From the cell containing the given text, extract its center point as (X, Y) coordinate. 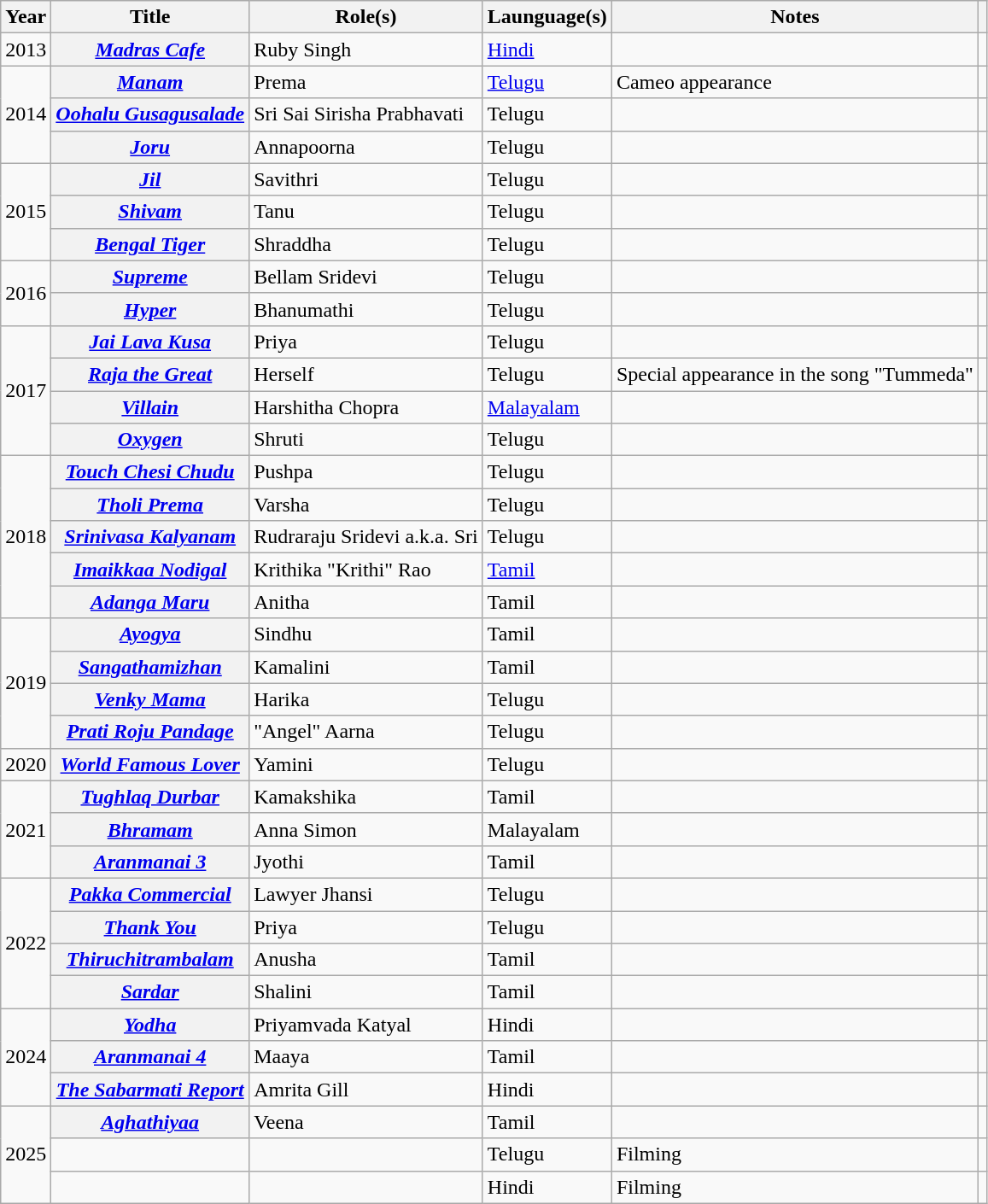
Shalini (366, 992)
2025 (26, 1154)
Shruti (366, 440)
Ruby Singh (366, 50)
Thank You (150, 926)
The Sabarmati Report (150, 1090)
Hyper (150, 309)
Ayogya (150, 634)
Shivam (150, 212)
Anusha (366, 960)
Annapoorna (366, 147)
Jil (150, 179)
Bhanumathi (366, 309)
2013 (26, 50)
Notes (794, 17)
Imaikkaa Nodigal (150, 570)
Anna Simon (366, 829)
Year (26, 17)
Oohalu Gusagusalade (150, 114)
Special appearance in the song "Tummeda" (794, 374)
Adanga Maru (150, 602)
Srinivasa Kalyanam (150, 537)
"Angel" Aarna (366, 732)
Sardar (150, 992)
Anitha (366, 602)
Priyamvada Katyal (366, 1025)
Aranmanai 3 (150, 862)
Pushpa (366, 472)
Harshitha Chopra (366, 407)
Madras Cafe (150, 50)
Bhramam (150, 829)
Shraddha (366, 244)
Jyothi (366, 862)
Kamalini (366, 667)
Tholi Prema (150, 505)
Pakka Commercial (150, 894)
2022 (26, 943)
Jai Lava Kusa (150, 342)
Launguage(s) (547, 17)
2020 (26, 764)
2019 (26, 683)
Bellam Sridevi (366, 277)
Villain (150, 407)
Bengal Tiger (150, 244)
Maaya (366, 1057)
Sangathamizhan (150, 667)
Sindhu (366, 634)
Tanu (366, 212)
Varsha (366, 505)
2015 (26, 212)
Aghathiyaa (150, 1122)
Cameo appearance (794, 82)
Prati Roju Pandage (150, 732)
Yamini (366, 764)
Veena (366, 1122)
Title (150, 17)
2017 (26, 390)
Krithika "Krithi" Rao (366, 570)
2018 (26, 537)
Rudraraju Sridevi a.k.a. Sri (366, 537)
2024 (26, 1057)
Thiruchitrambalam (150, 960)
Herself (366, 374)
Sri Sai Sirisha Prabhavati (366, 114)
Aranmanai 4 (150, 1057)
Supreme (150, 277)
2016 (26, 293)
Tughlaq Durbar (150, 797)
Joru (150, 147)
Raja the Great (150, 374)
Savithri (366, 179)
2021 (26, 829)
Oxygen (150, 440)
2014 (26, 114)
Kamakshika (366, 797)
Lawyer Jhansi (366, 894)
Role(s) (366, 17)
World Famous Lover (150, 764)
Prema (366, 82)
Yodha (150, 1025)
Harika (366, 699)
Amrita Gill (366, 1090)
Manam (150, 82)
Venky Mama (150, 699)
Touch Chesi Chudu (150, 472)
